For the text-containing cell, return its midpoint in [X, Y] coordinate format. 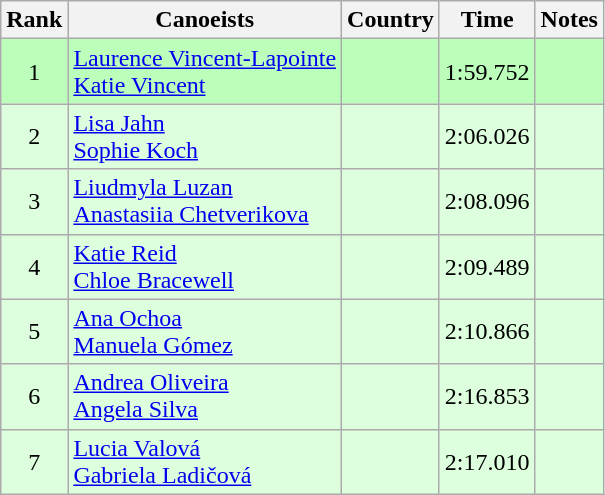
Canoeists [205, 20]
2:09.489 [487, 266]
2:17.010 [487, 462]
Rank [34, 20]
Katie ReidChloe Bracewell [205, 266]
Laurence Vincent-LapointeKatie Vincent [205, 72]
Country [391, 20]
Lisa JahnSophie Koch [205, 136]
Time [487, 20]
2:16.853 [487, 396]
Notes [569, 20]
2:08.096 [487, 202]
Ana OchoaManuela Gómez [205, 332]
7 [34, 462]
2:06.026 [487, 136]
2 [34, 136]
Lucia ValováGabriela Ladičová [205, 462]
5 [34, 332]
1:59.752 [487, 72]
6 [34, 396]
Andrea OliveiraAngela Silva [205, 396]
Liudmyla LuzanAnastasiia Chetverikova [205, 202]
3 [34, 202]
2:10.866 [487, 332]
4 [34, 266]
1 [34, 72]
